Detect which cell encompasses the target text, then output its [X, Y] center coordinate. 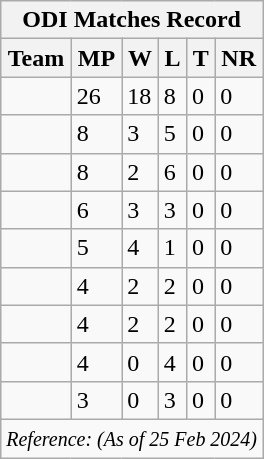
18 [140, 96]
Reference: (As of 25 Feb 2024) [132, 438]
NR [239, 58]
L [172, 58]
MP [96, 58]
Team [36, 58]
W [140, 58]
1 [172, 248]
26 [96, 96]
ODI Matches Record [132, 20]
T [201, 58]
